Extract the (x, y) coordinate from the center of the cell holding the provided text.  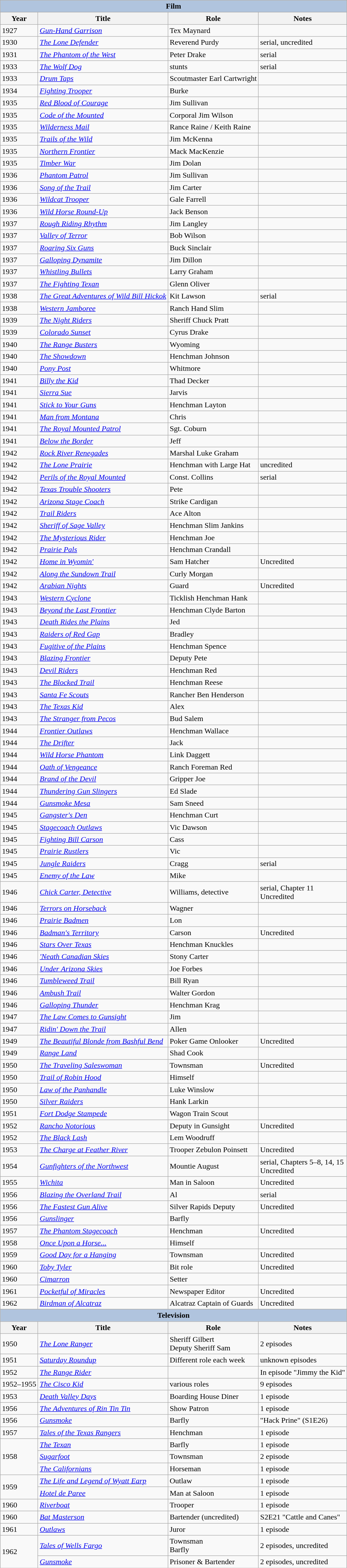
The Fighting Texan (103, 284)
Blazing Frontier (103, 658)
Valley of Terror (103, 236)
Perils of the Royal Mounted (103, 477)
The Mysterious Rider (103, 538)
The Charge at Feather River (103, 1150)
Saturday Roundup (103, 1360)
Blazing the Overland Trail (103, 1195)
Jarvis (213, 393)
Bit role (213, 1267)
Devil Riders (103, 670)
Timber War (103, 163)
Phantom Patrol (103, 175)
Chris (213, 417)
2 episode (303, 1457)
Sgt. Coburn (213, 429)
Gangster's Den (103, 815)
9 episodes (303, 1384)
Burke (213, 91)
Ridin' Down the Trail (103, 1029)
serial, Chapter 11Uncredited (303, 892)
Bob Wilson (213, 236)
Henchman Reese (213, 682)
The Lone Defender (103, 43)
Chick Carter, Detective (103, 892)
Sam Sneed (213, 803)
The Phantom Stagecoach (103, 1231)
stunts (213, 67)
The Californians (103, 1469)
Once Upon a Horse... (103, 1243)
Setter (213, 1279)
Jim McKenna (213, 139)
1934 (19, 91)
Trail Riders (103, 513)
Man from Montana (103, 417)
Whitmore (213, 369)
Deputy Pete (213, 658)
Trooper Zebulon Poinsett (213, 1150)
Allen (213, 1029)
Bat Masterson (103, 1517)
Red Blood of Courage (103, 103)
serial, Chapters 5–8, 14, 15Uncredited (303, 1166)
Fort Dodge Stampede (103, 1113)
Poker Game Onlooker (213, 1041)
Sierra Sue (103, 393)
The Texan (103, 1445)
Under Arizona Skies (103, 969)
The Life and Legend of Wyatt Earp (103, 1481)
Television (174, 1315)
The Night Riders (103, 320)
Wildcat Trooper (103, 200)
The Lone Prairie (103, 465)
Alcatraz Captain of Guards (213, 1303)
Jungle Raiders (103, 863)
Outlaws (103, 1529)
Wild Horse Phantom (103, 755)
Mountie August (213, 1166)
Vic (213, 851)
Henchman with Large Hat (213, 465)
Arabian Nights (103, 586)
Frontier Outlaws (103, 731)
The Lone Ranger (103, 1344)
Fighting Trooper (103, 91)
Lem Woodruff (213, 1138)
Ace Alton (213, 513)
The Law Comes to Gunsight (103, 1017)
Raiders of Red Gap (103, 634)
Alex (213, 706)
1927 (19, 30)
Sheriff GilbertDeputy Sheriff Sam (213, 1344)
The Showdown (103, 357)
Along the Sundown Trail (103, 574)
Horseman (213, 1469)
Walter Gordon (213, 993)
Jack (213, 743)
Henchman Krag (213, 1005)
Roaring Six Guns (103, 248)
Jim Carter (213, 187)
The Blocked Trail (103, 682)
Prairie Rustlers (103, 851)
In episode "Jimmy the Kid" (303, 1372)
Stick to Your Guns (103, 405)
S2E21 "Cattle and Canes" (303, 1517)
The Stranger from Pecos (103, 718)
Boarding House Diner (213, 1396)
Prairie Pals (103, 550)
Link Daggett (213, 755)
1931 (19, 55)
Rancher Ben Henderson (213, 694)
Juror (213, 1529)
Home in Wyomin' (103, 562)
Strike Cardigan (213, 501)
Ed Slade (213, 791)
The Beautiful Blonde from Bashful Bend (103, 1041)
Jim Langley (213, 224)
Arizona Stage Coach (103, 501)
Pocketful of Miracles (103, 1291)
Henchman Clyde Barton (213, 610)
unknown episodes (303, 1360)
Stagecoach Outlaws (103, 827)
Wyoming (213, 344)
Sugarfoot (103, 1457)
Trails of the Wild (103, 139)
Guard (213, 586)
Wichita (103, 1183)
Good Day for a Hanging (103, 1255)
Show Patron (213, 1408)
Whistling Bullets (103, 272)
Gunfighters of the Northwest (103, 1166)
Henchman Layton (213, 405)
Mike (213, 876)
Toby Tyler (103, 1267)
Jack Benson (213, 212)
Reverend Purdy (213, 43)
Thundering Gun Slingers (103, 791)
Henchman Curt (213, 815)
Rance Raine / Keith Raine (213, 127)
The Texas Kid (103, 706)
Carson (213, 932)
Larry Graham (213, 272)
Henchman Knuckles (213, 945)
Trooper (213, 1505)
Beyond the Last Frontier (103, 610)
Williams, detective (213, 892)
Pony Post (103, 369)
Bradley (213, 634)
Northern Frontier (103, 151)
Jim (213, 1017)
Silver Raiders (103, 1101)
Jeff (213, 441)
Film (174, 6)
Luke Winslow (213, 1089)
The Great Adventures of Wild Bill Hickok (103, 296)
Rough Riding Rhythm (103, 224)
Fighting Bill Carson (103, 839)
The Range Busters (103, 344)
Galloping Dynamite (103, 260)
'Neath Canadian Skies (103, 957)
The Black Lash (103, 1138)
Curly Morgan (213, 574)
Bud Salem (213, 718)
The Adventures of Rin Tin Tin (103, 1408)
Joe Forbes (213, 969)
Gripper Joe (213, 779)
1930 (19, 43)
Birdman of Alcatraz (103, 1303)
Rancho Notorious (103, 1126)
Gale Farrell (213, 200)
serial, uncredited (303, 43)
Wilderness Mail (103, 127)
The Fastest Gun Alive (103, 1207)
The Traveling Saleswoman (103, 1065)
Const. Collins (213, 477)
Gunslinger (103, 1219)
Henchman Slim Jankins (213, 525)
Santa Fe Scouts (103, 694)
Jim Dillon (213, 260)
Tales of the Texas Rangers (103, 1433)
The Drifter (103, 743)
Ranch Hand Slim (213, 308)
The Range Rider (103, 1372)
Glenn Oliver (213, 284)
Death Rides the Plains (103, 622)
Henchman Joe (213, 538)
Deputy in Gunsight (213, 1126)
Hotel de Paree (103, 1493)
Sheriff Chuck Pratt (213, 320)
Range Land (103, 1053)
Oath of Vengeance (103, 767)
Cragg (213, 863)
The Royal Mounted Patrol (103, 429)
Gunsmoke Mesa (103, 803)
Bill Ryan (213, 981)
Sam Hatcher (213, 562)
Riverboat (103, 1505)
Texas Trouble Shooters (103, 489)
Cyrus Drake (213, 332)
Ranch Foreman Red (213, 767)
Pete (213, 489)
Western Cyclone (103, 598)
Ambush Trail (103, 993)
Thad Decker (213, 381)
Marshal Luke Graham (213, 453)
Sheriff of Sage Valley (103, 525)
Ticklish Henchman Hank (213, 598)
Rock River Renegades (103, 453)
Bartender (uncredited) (213, 1517)
Buck Sinclair (213, 248)
Prisoner & Bartender (213, 1562)
Man at Saloon (213, 1493)
Prairie Badmen (103, 920)
Fugitive of the Plains (103, 646)
uncredited (303, 465)
Cass (213, 839)
Code of the Mounted (103, 115)
Jim Dolan (213, 163)
Henchman Red (213, 670)
Brand of the Devil (103, 779)
Corporal Jim Wilson (213, 115)
"Hack Prine" (S1E26) (303, 1420)
Trail of Robin Hood (103, 1077)
The Wolf Dog (103, 67)
Badman's Territory (103, 932)
Henchman Spence (213, 646)
Hank Larkin (213, 1101)
Stars Over Texas (103, 945)
Henchman Wallace (213, 731)
TownsmanBarfly (213, 1545)
Western Jamboree (103, 308)
Gun-Hand Garrison (103, 30)
1954 (19, 1166)
Billy the Kid (103, 381)
Below the Border (103, 441)
Newspaper Editor (213, 1291)
Colorado Sunset (103, 332)
Cimarron (103, 1279)
Death Valley Days (103, 1396)
Outlaw (213, 1481)
Henchman Johnson (213, 357)
Terrors on Horseback (103, 908)
various roles (213, 1384)
Jed (213, 622)
Galloping Thunder (103, 1005)
Drum Taps (103, 79)
Tales of Wells Fargo (103, 1545)
Henchman Crandall (213, 550)
Song of the Trail (103, 187)
Tex Maynard (213, 30)
Lon (213, 920)
2 episodes (303, 1344)
Wagon Train Scout (213, 1113)
Wagner (213, 908)
Silver Rapids Deputy (213, 1207)
Tumbleweed Trail (103, 981)
Peter Drake (213, 55)
Stony Carter (213, 957)
1952–1955 (19, 1384)
Al (213, 1195)
Mack MacKenzie (213, 151)
The Cisco Kid (103, 1384)
Scoutmaster Earl Cartwright (213, 79)
The Phantom of the West (103, 55)
Kit Lawson (213, 296)
Enemy of the Law (103, 876)
Vic Dawson (213, 827)
Man in Saloon (213, 1183)
Different role each week (213, 1360)
Law of the Panhandle (103, 1089)
Shad Cook (213, 1053)
1955 (19, 1183)
Wild Horse Round-Up (103, 212)
